Locate the cell with the specified text and output its [X, Y] center coordinate. 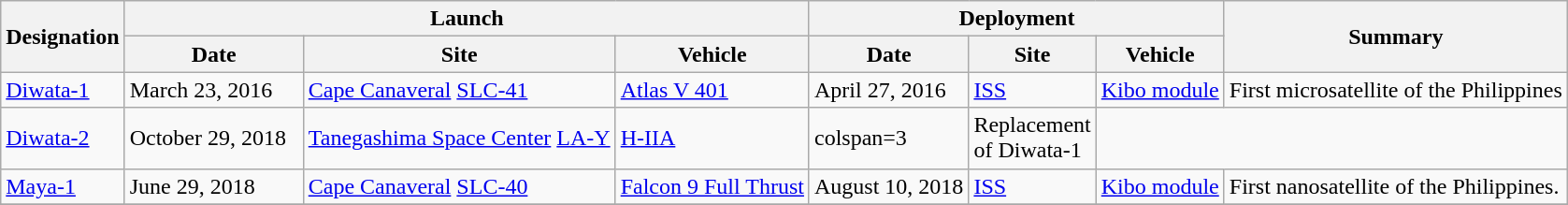
Deployment [1016, 19]
Replacement of Diwata-1 [1032, 139]
Cape Canaveral SLC-41 [459, 90]
Tanegashima Space Center LA-Y [459, 139]
First nanosatellite of the Philippines. [1395, 186]
Summary [1395, 37]
April 27, 2016 [888, 90]
Maya-1 [63, 186]
Atlas V 401 [712, 90]
H-IIA [712, 139]
Launch [467, 19]
Cape Canaveral SLC-40 [459, 186]
colspan=3 [888, 139]
Falcon 9 Full Thrust [712, 186]
March 23, 2016 [213, 90]
August 10, 2018 [888, 186]
Diwata-2 [63, 139]
Designation [63, 37]
October 29, 2018 [213, 139]
June 29, 2018 [213, 186]
Diwata-1 [63, 90]
First microsatellite of the Philippines [1395, 90]
